Locate the cell with the specified text and output its (x, y) center coordinate. 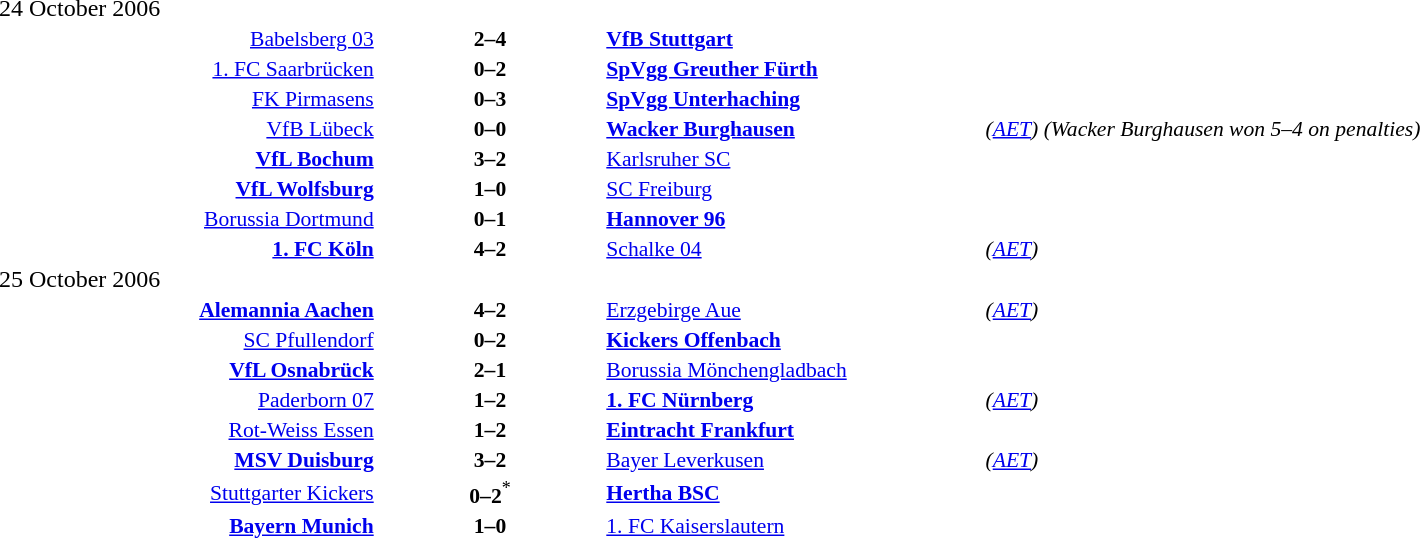
SpVgg Unterhaching (794, 98)
Hertha BSC (794, 493)
2–1 (490, 370)
VfB Stuttgart (794, 38)
Kickers Offenbach (794, 340)
SpVgg Greuther Fürth (794, 68)
Bayer Leverkusen (794, 460)
0–3 (490, 98)
Hannover 96 (794, 218)
0–1 (490, 218)
Wacker Burghausen (794, 128)
0–2* (490, 493)
Eintracht Frankfurt (794, 430)
SC Freiburg (794, 188)
Borussia Mönchengladbach (794, 370)
Schalke 04 (794, 248)
2–4 (490, 38)
0–0 (490, 128)
1–0 (490, 188)
Erzgebirge Aue (794, 310)
Karlsruher SC (794, 158)
1. FC Nürnberg (794, 400)
